Determine the (X, Y) coordinate at the center of the cell enclosing the given text.  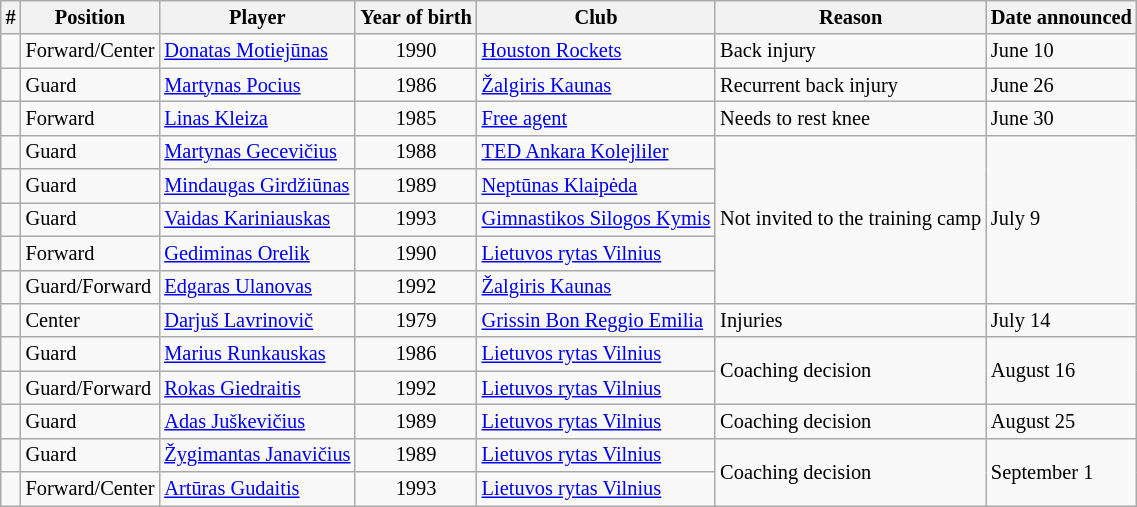
Donatas Motiejūnas (257, 51)
July 9 (1062, 219)
Neptūnas Klaipėda (596, 186)
Houston Rockets (596, 51)
Mindaugas Girdžiūnas (257, 186)
July 14 (1062, 320)
Center (90, 320)
June 26 (1062, 85)
September 1 (1062, 472)
Not invited to the training camp (850, 219)
Edgaras Ulanovas (257, 287)
Player (257, 17)
June 30 (1062, 118)
August 25 (1062, 421)
# (11, 17)
Needs to rest knee (850, 118)
Club (596, 17)
Reason (850, 17)
Martynas Gecevičius (257, 152)
Darjuš Lavrinovič (257, 320)
Marius Runkauskas (257, 354)
Martynas Pocius (257, 85)
1988 (416, 152)
Gediminas Orelik (257, 253)
Year of birth (416, 17)
Linas Kleiza (257, 118)
Rokas Giedraitis (257, 388)
Adas Juškevičius (257, 421)
Gimnastikos Silogos Kymis (596, 219)
August 16 (1062, 370)
1985 (416, 118)
TED Ankara Kolejliler (596, 152)
Injuries (850, 320)
Back injury (850, 51)
Date announced (1062, 17)
Free agent (596, 118)
Vaidas Kariniauskas (257, 219)
1979 (416, 320)
Recurrent back injury (850, 85)
June 10 (1062, 51)
Žygimantas Janavičius (257, 455)
Grissin Bon Reggio Emilia (596, 320)
Position (90, 17)
Artūras Gudaitis (257, 489)
